Capture the cell that displays the provided text and extract its [X, Y] central coordinate. 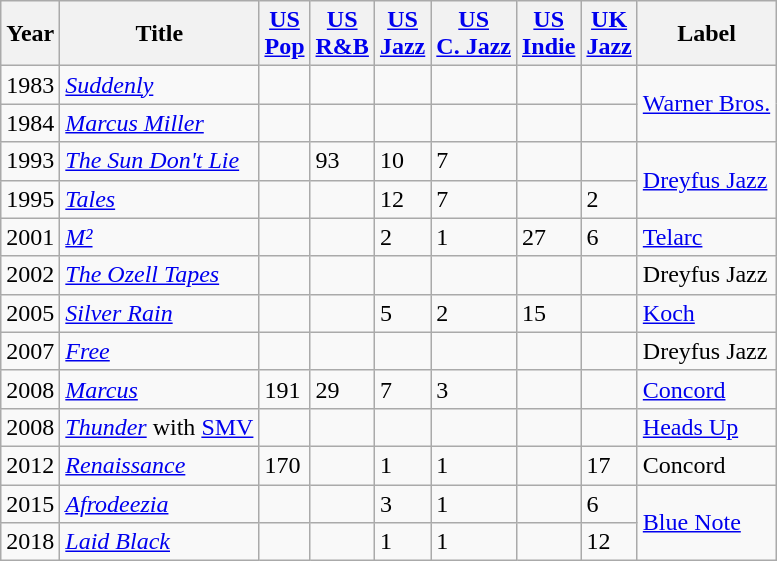
Koch [706, 313]
UKJazz [609, 34]
2005 [30, 313]
93 [342, 161]
USR&B [342, 34]
27 [548, 237]
1984 [30, 123]
2001 [30, 237]
Free [160, 351]
2002 [30, 275]
USJazz [402, 34]
Heads Up [706, 427]
Marcus Miller [160, 123]
Warner Bros. [706, 104]
USPop [284, 34]
1993 [30, 161]
USC. Jazz [474, 34]
2018 [30, 542]
170 [284, 465]
USIndie [548, 34]
Silver Rain [160, 313]
1995 [30, 199]
The Ozell Tapes [160, 275]
Suddenly [160, 85]
29 [342, 389]
191 [284, 389]
1983 [30, 85]
Afrodeezia [160, 503]
5 [402, 313]
15 [548, 313]
10 [402, 161]
Year [30, 34]
M² [160, 237]
The Sun Don't Lie [160, 161]
Renaissance [160, 465]
Marcus [160, 389]
Title [160, 34]
Thunder with SMV [160, 427]
Label [706, 34]
2007 [30, 351]
Tales [160, 199]
2012 [30, 465]
17 [609, 465]
2015 [30, 503]
Laid Black [160, 542]
Telarc [706, 237]
Blue Note [706, 522]
